For the text-containing cell, return its midpoint in [X, Y] coordinate format. 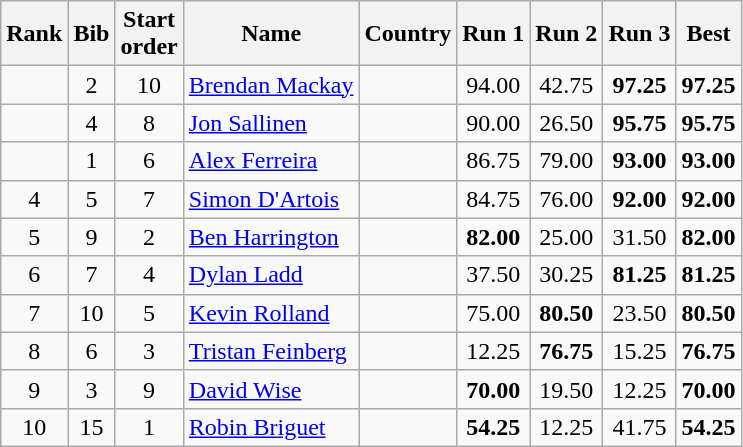
25.00 [566, 237]
42.75 [566, 85]
30.25 [566, 275]
Simon D'Artois [271, 199]
94.00 [494, 85]
Rank [34, 34]
Run 1 [494, 34]
Kevin Rolland [271, 313]
41.75 [640, 427]
37.50 [494, 275]
Startorder [149, 34]
79.00 [566, 161]
76.00 [566, 199]
90.00 [494, 123]
David Wise [271, 389]
Tristan Feinberg [271, 351]
84.75 [494, 199]
Bib [92, 34]
31.50 [640, 237]
23.50 [640, 313]
Dylan Ladd [271, 275]
Ben Harrington [271, 237]
Run 3 [640, 34]
Alex Ferreira [271, 161]
Robin Briguet [271, 427]
Run 2 [566, 34]
Name [271, 34]
Jon Sallinen [271, 123]
19.50 [566, 389]
Best [708, 34]
Country [408, 34]
Brendan Mackay [271, 85]
15.25 [640, 351]
86.75 [494, 161]
26.50 [566, 123]
15 [92, 427]
75.00 [494, 313]
